Pinpoint the cell where the given text exists, returning its (x, y) midpoint coordinate. 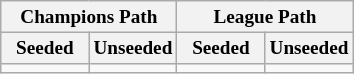
Champions Path (89, 17)
League Path (265, 17)
